From the cell containing the given text, extract its center point as [x, y] coordinate. 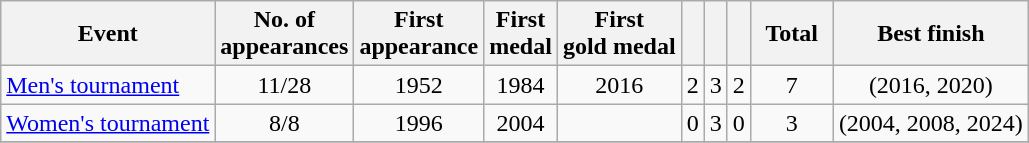
8/8 [284, 123]
Women's tournament [108, 123]
Men's tournament [108, 85]
1984 [521, 85]
No. ofappearances [284, 34]
(2016, 2020) [930, 85]
Firstappearance [419, 34]
2016 [619, 85]
Best finish [930, 34]
2004 [521, 123]
Event [108, 34]
Total [792, 34]
Firstmedal [521, 34]
11/28 [284, 85]
7 [792, 85]
Firstgold medal [619, 34]
1952 [419, 85]
(2004, 2008, 2024) [930, 123]
1996 [419, 123]
